Scan for the cell matching the given text and deliver its [x, y] coordinate at center. 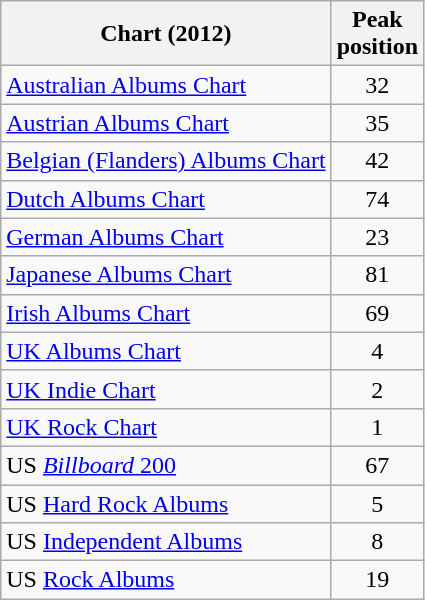
US Billboard 200 [166, 465]
8 [377, 542]
Dutch Albums Chart [166, 199]
74 [377, 199]
US Independent Albums [166, 542]
42 [377, 161]
Peakposition [377, 34]
19 [377, 580]
23 [377, 237]
5 [377, 503]
69 [377, 313]
35 [377, 123]
2 [377, 389]
US Hard Rock Albums [166, 503]
81 [377, 275]
German Albums Chart [166, 237]
1 [377, 427]
Belgian (Flanders) Albums Chart [166, 161]
Japanese Albums Chart [166, 275]
UK Rock Chart [166, 427]
32 [377, 85]
Australian Albums Chart [166, 85]
67 [377, 465]
Irish Albums Chart [166, 313]
UK Albums Chart [166, 351]
4 [377, 351]
UK Indie Chart [166, 389]
Austrian Albums Chart [166, 123]
Chart (2012) [166, 34]
US Rock Albums [166, 580]
